Extract the [X, Y] coordinate from the center of the cell holding the provided text.  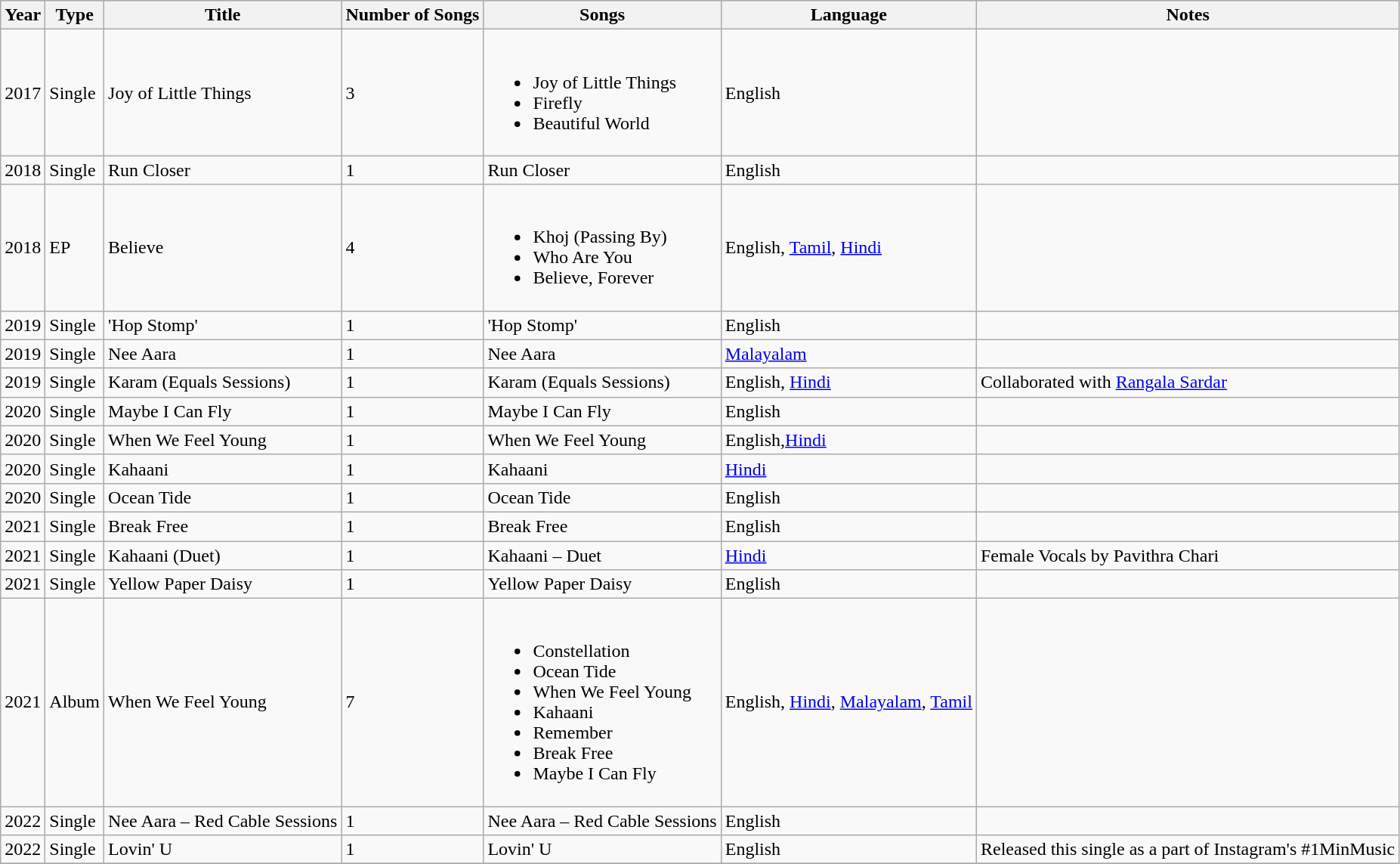
Type [75, 15]
Year [23, 15]
Khoj (Passing By)Who Are YouBelieve, Forever [602, 248]
Language [848, 15]
7 [413, 703]
Joy of Little Things [223, 92]
Joy of Little ThingsFireflyBeautiful World [602, 92]
3 [413, 92]
English,Hindi [848, 440]
English, Hindi, Malayalam, Tamil [848, 703]
Title [223, 15]
2017 [23, 92]
Collaborated with Rangala Sardar [1188, 382]
Album [75, 703]
English, Hindi [848, 382]
Kahaani – Duet [602, 556]
Malayalam [848, 354]
Released this single as a part of Instagram's #1MinMusic [1188, 850]
Believe [223, 248]
Kahaani (Duet) [223, 556]
ConstellationOcean TideWhen We Feel YoungKahaaniRememberBreak FreeMaybe I Can Fly [602, 703]
Songs [602, 15]
Female Vocals by Pavithra Chari [1188, 556]
English, Tamil, Hindi [848, 248]
Notes [1188, 15]
Number of Songs [413, 15]
EP [75, 248]
4 [413, 248]
